Return the (x, y) coordinate for the center point of the cell that contains the specified text.  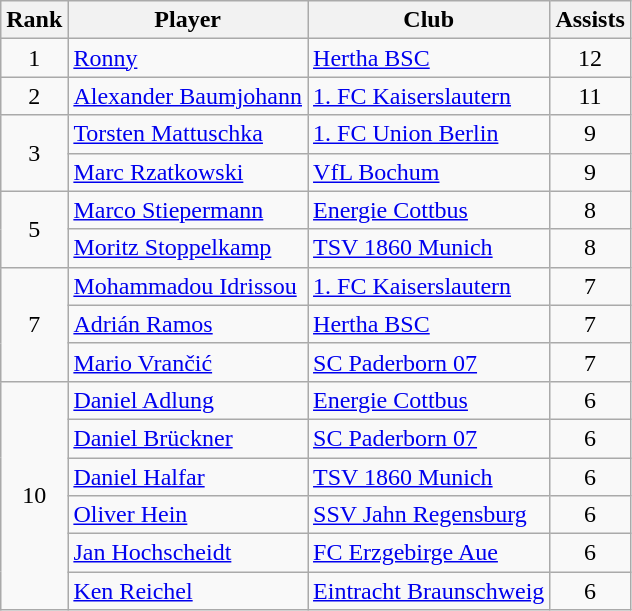
Club (429, 20)
Jan Hochscheidt (188, 553)
VfL Bochum (429, 172)
5 (34, 229)
FC Erzgebirge Aue (429, 553)
Eintracht Braunschweig (429, 591)
Oliver Hein (188, 515)
Adrián Ramos (188, 324)
11 (590, 96)
3 (34, 153)
Marc Rzatkowski (188, 172)
1 (34, 58)
Moritz Stoppelkamp (188, 248)
10 (34, 495)
1. FC Union Berlin (429, 134)
Mohammadou Idrissou (188, 286)
Rank (34, 20)
Daniel Brückner (188, 438)
Assists (590, 20)
SSV Jahn Regensburg (429, 515)
Daniel Halfar (188, 477)
2 (34, 96)
Marco Stiepermann (188, 210)
12 (590, 58)
Mario Vrančić (188, 362)
Player (188, 20)
Daniel Adlung (188, 400)
Ronny (188, 58)
Ken Reichel (188, 591)
Alexander Baumjohann (188, 96)
Torsten Mattuschka (188, 134)
